Output the (x, y) coordinate of the center of the cell containing the given text.  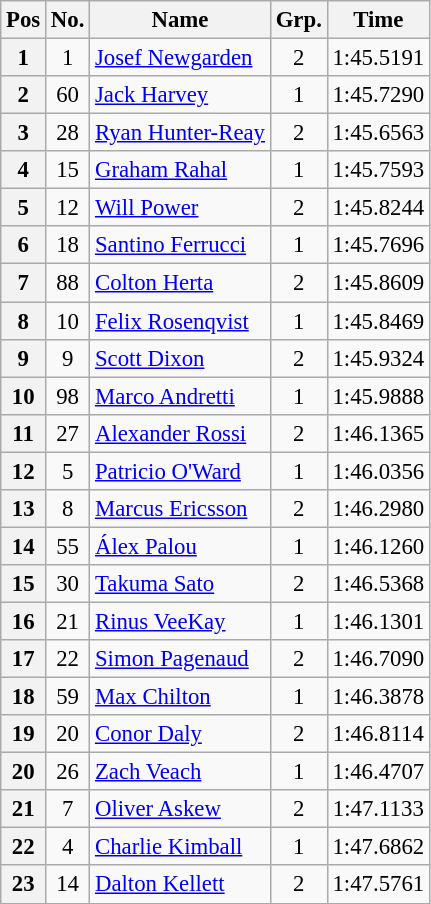
1:45.6563 (378, 133)
1:45.8609 (378, 283)
1:46.8114 (378, 734)
1:45.7290 (378, 95)
1:45.8244 (378, 208)
30 (68, 584)
55 (68, 546)
Marcus Ericsson (180, 509)
1:46.7090 (378, 659)
6 (24, 245)
1:45.5191 (378, 58)
Time (378, 20)
1:45.7593 (378, 170)
28 (68, 133)
Santino Ferrucci (180, 245)
Josef Newgarden (180, 58)
Grp. (298, 20)
1:46.3878 (378, 697)
1:46.4707 (378, 772)
Zach Veach (180, 772)
16 (24, 621)
11 (24, 433)
1:47.5761 (378, 885)
13 (24, 509)
Colton Herta (180, 283)
19 (24, 734)
23 (24, 885)
Will Power (180, 208)
1:47.1133 (378, 809)
1:47.6862 (378, 847)
1:46.5368 (378, 584)
Jack Harvey (180, 95)
Charlie Kimball (180, 847)
1:46.1365 (378, 433)
3 (24, 133)
Patricio O'Ward (180, 471)
1:46.1260 (378, 546)
Takuma Sato (180, 584)
1:46.0356 (378, 471)
Max Chilton (180, 697)
Álex Palou (180, 546)
60 (68, 95)
Alexander Rossi (180, 433)
27 (68, 433)
Graham Rahal (180, 170)
1:46.1301 (378, 621)
1:45.8469 (378, 321)
Scott Dixon (180, 358)
1:45.9324 (378, 358)
1:46.2980 (378, 509)
26 (68, 772)
Oliver Askew (180, 809)
Conor Daly (180, 734)
59 (68, 697)
Felix Rosenqvist (180, 321)
Ryan Hunter-Reay (180, 133)
Marco Andretti (180, 396)
Simon Pagenaud (180, 659)
1:45.7696 (378, 245)
1:45.9888 (378, 396)
98 (68, 396)
17 (24, 659)
No. (68, 20)
Dalton Kellett (180, 885)
88 (68, 283)
Rinus VeeKay (180, 621)
Pos (24, 20)
Name (180, 20)
